Output the (x, y) coordinate of the center of the cell containing the given text.  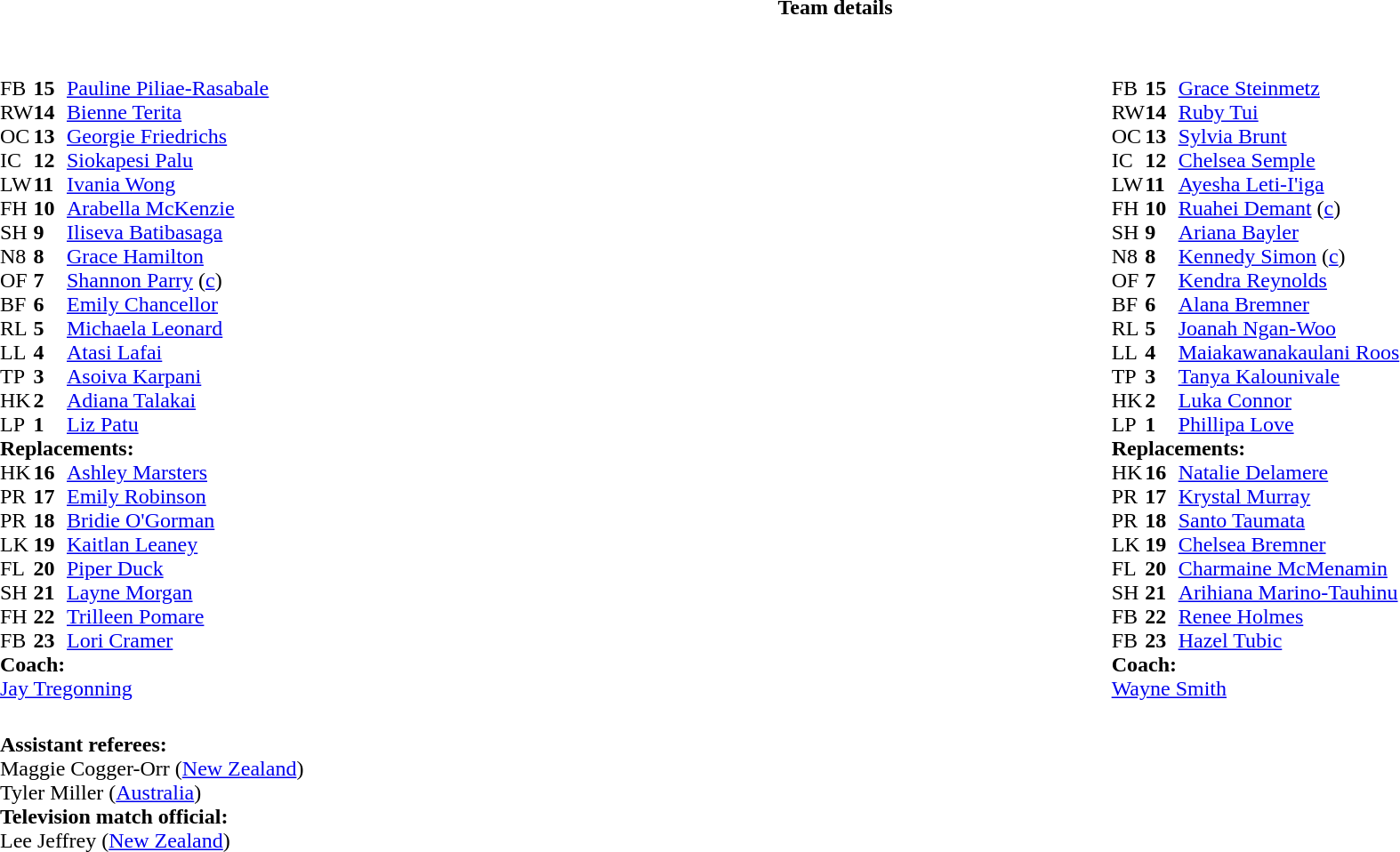
Chelsea Semple (1290, 160)
Chelsea Bremner (1290, 544)
Pauline Piliae-Rasabale (167, 89)
Kendra Reynolds (1290, 281)
Maiakawanakaulani Roos (1290, 352)
Layne Morgan (167, 592)
Piper Duck (167, 569)
Jay Tregonning (134, 688)
Georgie Friedrichs (167, 137)
Arihiana Marino-Tauhinu (1290, 592)
Shannon Parry (c) (167, 281)
Liz Patu (167, 425)
Santo Taumata (1290, 521)
Krystal Murray (1290, 496)
Arabella McKenzie (167, 208)
Tanya Kalounivale (1290, 377)
Ivania Wong (167, 185)
Charmaine McMenamin (1290, 569)
Emily Robinson (167, 496)
Grace Hamilton (167, 256)
Natalie Delamere (1290, 473)
Ruby Tui (1290, 112)
Kaitlan Leaney (167, 544)
Wayne Smith (1256, 688)
Phillipa Love (1290, 425)
Siokapesi Palu (167, 160)
Emily Chancellor (167, 304)
Joanah Ngan-Woo (1290, 329)
Ariana Bayler (1290, 233)
Asoiva Karpani (167, 377)
Luka Connor (1290, 400)
Adiana Talakai (167, 400)
Iliseva Batibasaga (167, 233)
Ayesha Leti-I'iga (1290, 185)
Kennedy Simon (c) (1290, 256)
Trilleen Pomare (167, 617)
Bienne Terita (167, 112)
Renee Holmes (1290, 617)
Michaela Leonard (167, 329)
Lori Cramer (167, 640)
Grace Steinmetz (1290, 89)
Ashley Marsters (167, 473)
Ruahei Demant (c) (1290, 208)
Hazel Tubic (1290, 640)
Atasi Lafai (167, 352)
Bridie O'Gorman (167, 521)
Sylvia Brunt (1290, 137)
Alana Bremner (1290, 304)
